Capture the cell that displays the provided text and extract its [X, Y] central coordinate. 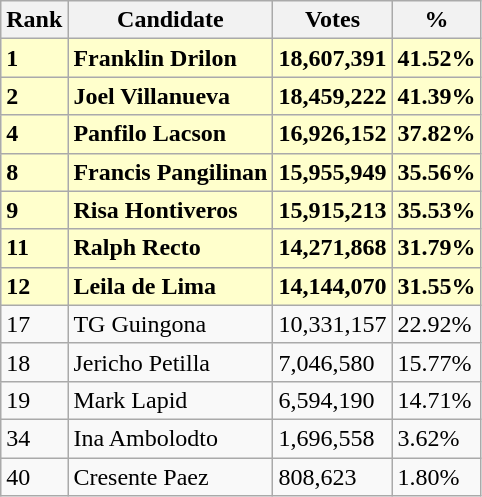
7,046,580 [332, 362]
11 [34, 248]
Risa Hontiveros [170, 210]
31.79% [436, 248]
14,271,868 [332, 248]
Francis Pangilinan [170, 172]
Ina Ambolodto [170, 438]
15,915,213 [332, 210]
6,594,190 [332, 400]
1,696,558 [332, 438]
Franklin Drilon [170, 58]
19 [34, 400]
9 [34, 210]
18,459,222 [332, 96]
14.71% [436, 400]
17 [34, 324]
1.80% [436, 477]
15.77% [436, 362]
Panfilo Lacson [170, 134]
Joel Villanueva [170, 96]
4 [34, 134]
% [436, 20]
3.62% [436, 438]
Cresente Paez [170, 477]
Candidate [170, 20]
16,926,152 [332, 134]
18,607,391 [332, 58]
10,331,157 [332, 324]
22.92% [436, 324]
41.39% [436, 96]
14,144,070 [332, 286]
41.52% [436, 58]
Ralph Recto [170, 248]
40 [34, 477]
15,955,949 [332, 172]
37.82% [436, 134]
Leila de Lima [170, 286]
1 [34, 58]
12 [34, 286]
35.53% [436, 210]
808,623 [332, 477]
Votes [332, 20]
34 [34, 438]
31.55% [436, 286]
TG Guingona [170, 324]
18 [34, 362]
8 [34, 172]
Jericho Petilla [170, 362]
Mark Lapid [170, 400]
35.56% [436, 172]
2 [34, 96]
Rank [34, 20]
